Pinpoint the cell where the given text exists, returning its (X, Y) midpoint coordinate. 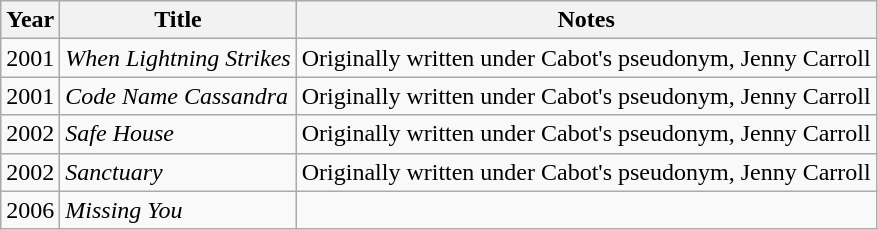
Sanctuary (178, 172)
Missing You (178, 210)
Safe House (178, 134)
When Lightning Strikes (178, 58)
Code Name Cassandra (178, 96)
Year (30, 20)
2006 (30, 210)
Notes (586, 20)
Title (178, 20)
